Provide the (X, Y) coordinate of the cell's center where the given text is located.  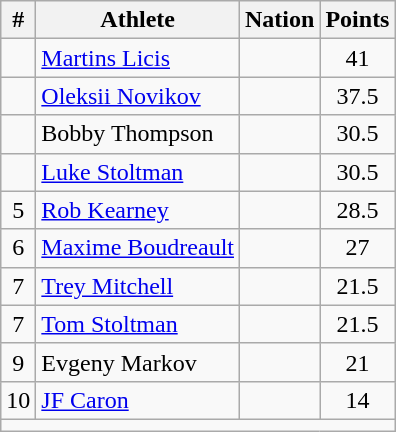
28.5 (358, 210)
Trey Mitchell (138, 286)
Martins Licis (138, 58)
5 (18, 210)
Points (358, 20)
Luke Stoltman (138, 172)
Athlete (138, 20)
27 (358, 248)
9 (18, 362)
Rob Kearney (138, 210)
41 (358, 58)
Bobby Thompson (138, 134)
37.5 (358, 96)
Tom Stoltman (138, 324)
10 (18, 400)
JF Caron (138, 400)
Nation (280, 20)
Oleksii Novikov (138, 96)
Maxime Boudreault (138, 248)
6 (18, 248)
14 (358, 400)
21 (358, 362)
# (18, 20)
Evgeny Markov (138, 362)
